Detect which cell encompasses the target text, then output its [x, y] center coordinate. 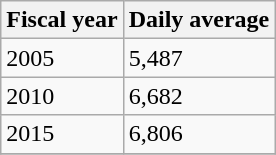
6,682 [199, 96]
6,806 [199, 134]
Daily average [199, 20]
2005 [62, 58]
2010 [62, 96]
2015 [62, 134]
5,487 [199, 58]
Fiscal year [62, 20]
